Locate the cell with the specified text and output its [x, y] center coordinate. 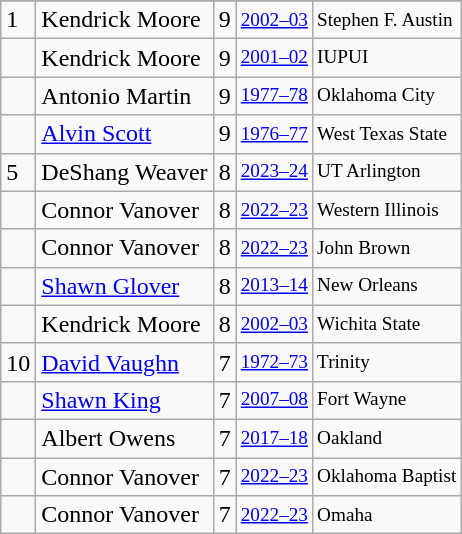
2001–02 [274, 58]
David Vaughn [124, 362]
1976–77 [274, 134]
2013–14 [274, 286]
1972–73 [274, 362]
2007–08 [274, 400]
10 [18, 362]
West Texas State [387, 134]
UT Arlington [387, 172]
Albert Owens [124, 438]
Shawn King [124, 400]
Fort Wayne [387, 400]
Western Illinois [387, 210]
Alvin Scott [124, 134]
John Brown [387, 248]
DeShang Weaver [124, 172]
Omaha [387, 515]
Shawn Glover [124, 286]
2017–18 [274, 438]
Oklahoma City [387, 96]
Oklahoma Baptist [387, 477]
1 [18, 20]
5 [18, 172]
Wichita State [387, 324]
IUPUI [387, 58]
1977–78 [274, 96]
2023–24 [274, 172]
Stephen F. Austin [387, 20]
Trinity [387, 362]
New Orleans [387, 286]
Oakland [387, 438]
Antonio Martin [124, 96]
